Provide the [X, Y] coordinate of the cell's center where the given text is located.  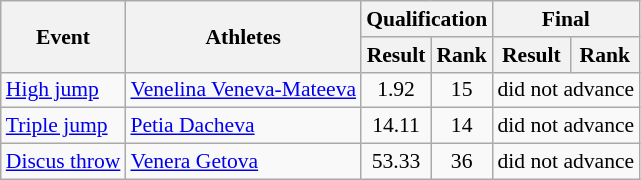
Discus throw [64, 162]
14.11 [396, 126]
36 [462, 162]
Event [64, 36]
Final [566, 19]
53.33 [396, 162]
Athletes [243, 36]
Qualification [426, 19]
Venelina Veneva-Mateeva [243, 90]
Petia Dacheva [243, 126]
14 [462, 126]
Triple jump [64, 126]
Venera Getova [243, 162]
1.92 [396, 90]
15 [462, 90]
High jump [64, 90]
